Return the [X, Y] coordinate for the center point of the cell that contains the specified text.  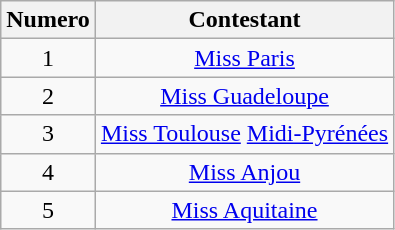
Numero [48, 20]
Miss Anjou [244, 172]
Miss Paris [244, 58]
Miss Guadeloupe [244, 96]
1 [48, 58]
2 [48, 96]
Miss Aquitaine [244, 210]
3 [48, 134]
4 [48, 172]
Contestant [244, 20]
Miss Toulouse Midi-Pyrénées [244, 134]
5 [48, 210]
